Scan for the cell matching the given text and deliver its [x, y] coordinate at center. 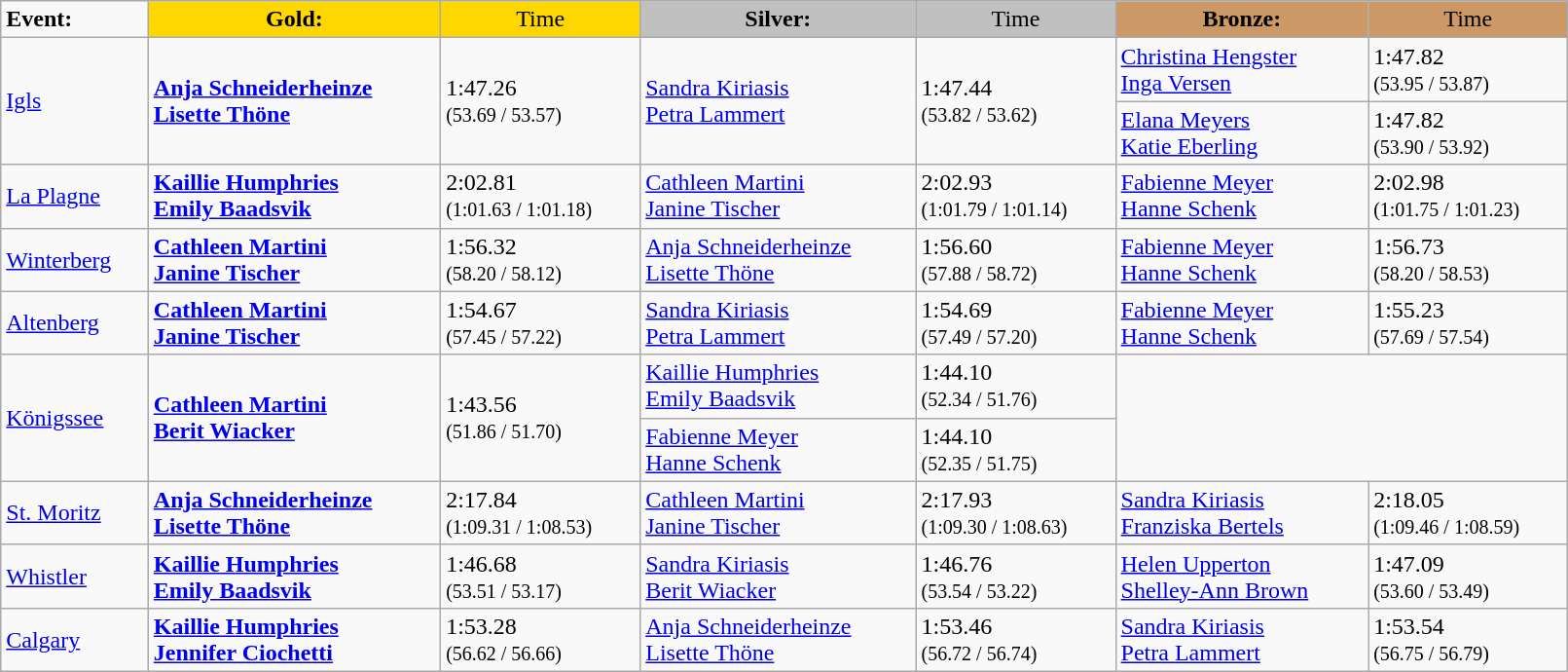
La Plagne [75, 197]
1:54.69(57.49 / 57.20) [1016, 323]
1:47.26(53.69 / 53.57) [541, 101]
1:56.32 (58.20 / 58.12) [541, 259]
2:17.93(1:09.30 / 1:08.63) [1016, 512]
Christina HengsterInga Versen [1242, 70]
1:47.09(53.60 / 53.49) [1468, 577]
1:46.76(53.54 / 53.22) [1016, 577]
Silver: [779, 19]
1:43.56 (51.86 / 51.70) [541, 418]
1:44.10(52.34 / 51.76) [1016, 386]
Whistler [75, 577]
Event: [75, 19]
St. Moritz [75, 512]
Gold: [294, 19]
1:53.28 (56.62 / 56.66) [541, 639]
2:02.93(1:01.79 / 1:01.14) [1016, 197]
1:55.23(57.69 / 57.54) [1468, 323]
1:53.54(56.75 / 56.79) [1468, 639]
Sandra KiriasisBerit Wiacker [779, 577]
Elana MeyersKatie Eberling [1242, 132]
Bronze: [1242, 19]
Kaillie HumphriesJennifer Ciochetti [294, 639]
1:44.10(52.35 / 51.75) [1016, 450]
Cathleen MartiniBerit Wiacker [294, 418]
Königssee [75, 418]
1:47.82(53.95 / 53.87) [1468, 70]
1:47.82(53.90 / 53.92) [1468, 132]
1:46.68 (53.51 / 53.17) [541, 577]
2:18.05(1:09.46 / 1:08.59) [1468, 512]
1:53.46 (56.72 / 56.74) [1016, 639]
Helen UppertonShelley-Ann Brown [1242, 577]
1:56.60(57.88 / 58.72) [1016, 259]
2:02.81(1:01.63 / 1:01.18) [541, 197]
Sandra KiriasisFranziska Bertels [1242, 512]
2:02.98(1:01.75 / 1:01.23) [1468, 197]
Winterberg [75, 259]
1:54.67 (57.45 / 57.22) [541, 323]
Igls [75, 101]
1:47.44(53.82 / 53.62) [1016, 101]
1:56.73(58.20 / 58.53) [1468, 259]
Altenberg [75, 323]
2:17.84 (1:09.31 / 1:08.53) [541, 512]
Calgary [75, 639]
